Capture the cell that displays the provided text and extract its [X, Y] central coordinate. 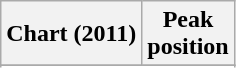
Chart (2011) [72, 34]
Peakposition [188, 34]
